Scan for the cell matching the given text and deliver its [X, Y] coordinate at center. 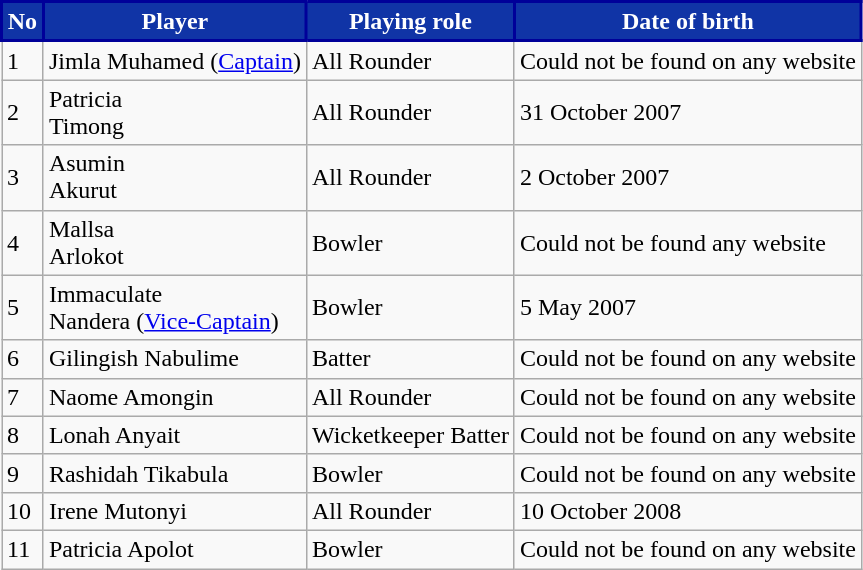
Wicketkeeper Batter [410, 435]
PatriciaTimong [174, 112]
Rashidah Tikabula [174, 473]
1 [23, 60]
Date of birth [688, 22]
Irene Mutonyi [174, 511]
31 October 2007 [688, 112]
10 [23, 511]
Naome Amongin [174, 397]
Could not be found any website [688, 242]
Player [174, 22]
3 [23, 178]
10 October 2008 [688, 511]
2 [23, 112]
Playing role [410, 22]
5 [23, 308]
7 [23, 397]
No [23, 22]
Gilingish Nabulime [174, 359]
4 [23, 242]
Patricia Apolot [174, 549]
Batter [410, 359]
Jimla Muhamed (Captain) [174, 60]
ImmaculateNandera (Vice-Captain) [174, 308]
11 [23, 549]
2 October 2007 [688, 178]
MallsaArlokot [174, 242]
6 [23, 359]
8 [23, 435]
Lonah Anyait [174, 435]
AsuminAkurut [174, 178]
9 [23, 473]
5 May 2007 [688, 308]
